Capture the cell that displays the provided text and extract its (X, Y) central coordinate. 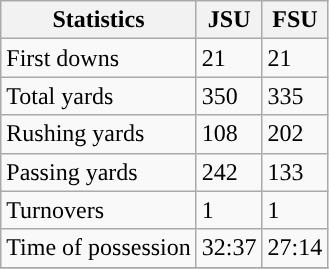
242 (229, 172)
350 (229, 96)
Rushing yards (99, 134)
335 (295, 96)
202 (295, 134)
Turnovers (99, 210)
Total yards (99, 96)
Time of possession (99, 248)
27:14 (295, 248)
First downs (99, 58)
JSU (229, 20)
108 (229, 134)
Statistics (99, 20)
Passing yards (99, 172)
32:37 (229, 248)
FSU (295, 20)
133 (295, 172)
